Pinpoint the cell where the given text exists, returning its [x, y] midpoint coordinate. 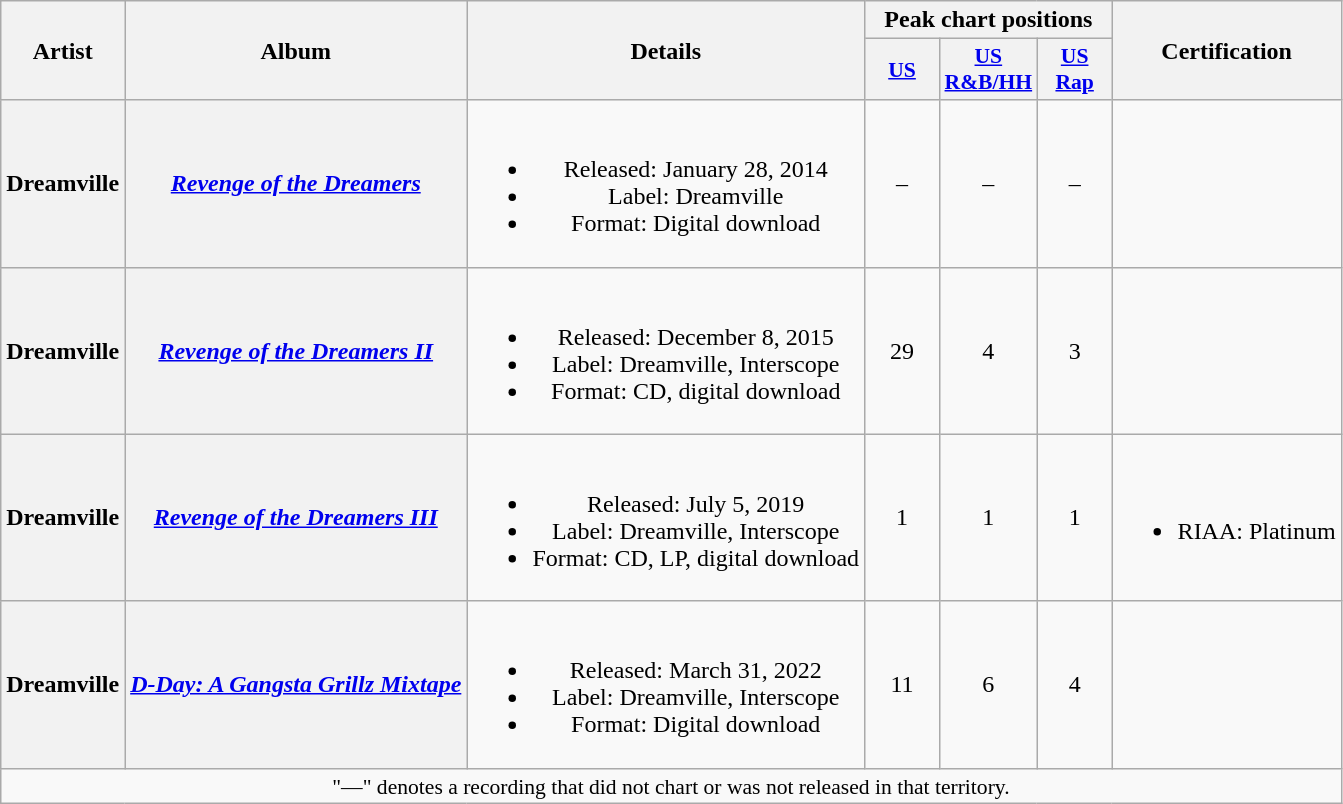
"—" denotes a recording that did not chart or was not released in that territory. [671, 786]
Album [296, 50]
Artist [63, 50]
D-Day: A Gangsta Grillz Mixtape [296, 684]
Details [666, 50]
Peak chart positions [989, 20]
Released: January 28, 2014Label: DreamvilleFormat: Digital download [666, 184]
11 [902, 684]
Certification [1226, 50]
6 [988, 684]
USR&B/HH [988, 70]
US [902, 70]
Released: December 8, 2015Label: Dreamville, InterscopeFormat: CD, digital download [666, 350]
Revenge of the Dreamers III [296, 518]
Revenge of the Dreamers [296, 184]
29 [902, 350]
Released: March 31, 2022Label: Dreamville, InterscopeFormat: Digital download [666, 684]
Released: July 5, 2019Label: Dreamville, InterscopeFormat: CD, LP, digital download [666, 518]
Revenge of the Dreamers II [296, 350]
USRap [1074, 70]
RIAA: Platinum [1226, 518]
3 [1074, 350]
